Extract the (X, Y) coordinate from the center of the cell holding the provided text.  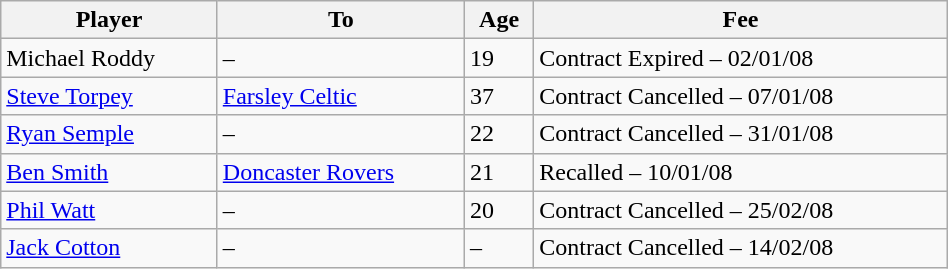
Contract Cancelled – 25/02/08 (741, 210)
Contract Expired – 02/01/08 (741, 58)
To (340, 20)
Doncaster Rovers (340, 172)
21 (498, 172)
Jack Cotton (110, 248)
Ryan Semple (110, 134)
19 (498, 58)
Player (110, 20)
Ben Smith (110, 172)
Contract Cancelled – 07/01/08 (741, 96)
Farsley Celtic (340, 96)
Fee (741, 20)
Phil Watt (110, 210)
22 (498, 134)
Steve Torpey (110, 96)
Contract Cancelled – 14/02/08 (741, 248)
Contract Cancelled – 31/01/08 (741, 134)
37 (498, 96)
Age (498, 20)
Michael Roddy (110, 58)
Recalled – 10/01/08 (741, 172)
20 (498, 210)
